Scan for the cell matching the given text and deliver its [x, y] coordinate at center. 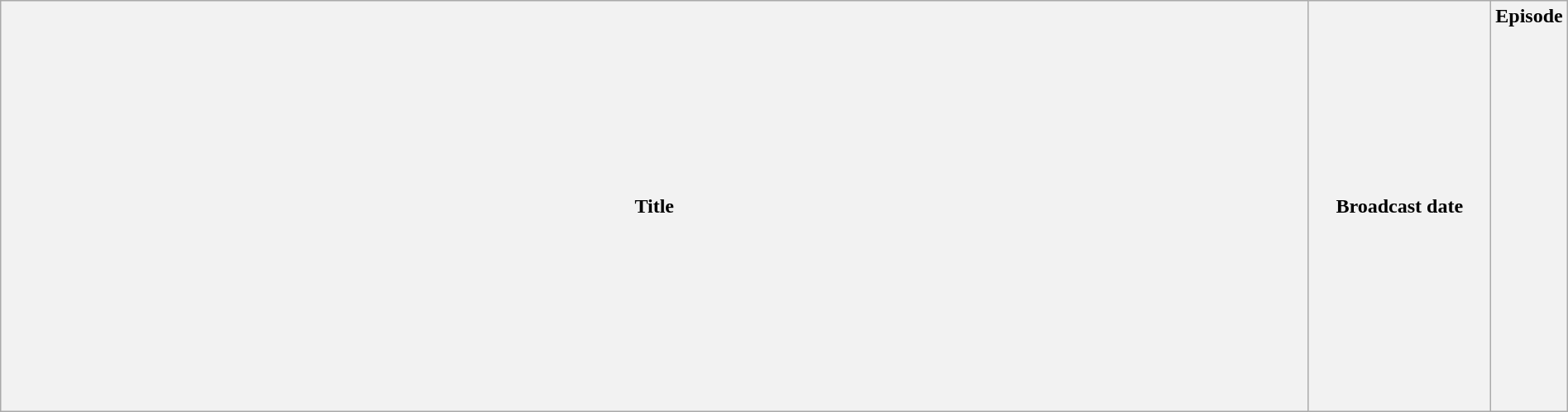
Episode [1529, 207]
Title [655, 207]
Broadcast date [1399, 207]
